Determine the (x, y) coordinate at the center of the cell enclosing the given text.  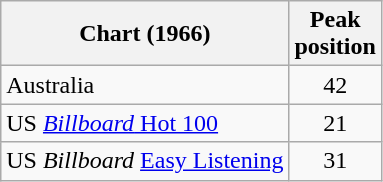
US Billboard Hot 100 (145, 123)
Peakposition (335, 34)
31 (335, 161)
21 (335, 123)
Australia (145, 85)
42 (335, 85)
US Billboard Easy Listening (145, 161)
Chart (1966) (145, 34)
